From the cell containing the given text, extract its center point as [X, Y] coordinate. 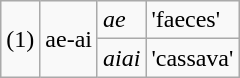
ae [121, 20]
'faeces' [192, 20]
aiai [121, 58]
ae-ai [69, 39]
'cassava' [192, 58]
(1) [20, 39]
